Return (X, Y) of the center of cell containing provided text 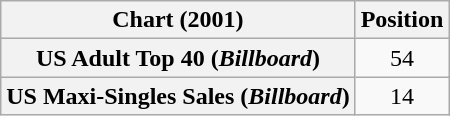
54 (402, 58)
Chart (2001) (178, 20)
US Adult Top 40 (Billboard) (178, 58)
14 (402, 96)
Position (402, 20)
US Maxi-Singles Sales (Billboard) (178, 96)
